Output the (x, y) coordinate of the center of the cell containing the given text.  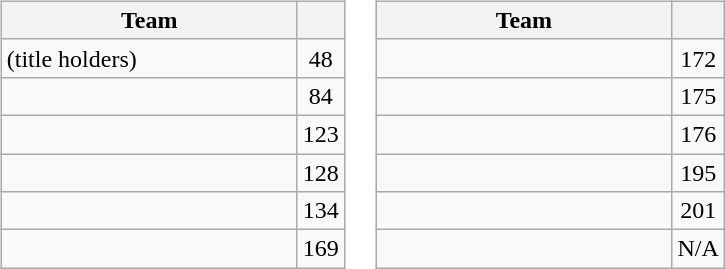
123 (320, 134)
128 (320, 173)
201 (698, 211)
195 (698, 173)
172 (698, 58)
134 (320, 211)
169 (320, 249)
175 (698, 96)
84 (320, 96)
176 (698, 134)
(title holders) (149, 58)
48 (320, 58)
N/A (698, 249)
